Search for the cell housing the specified text and yield its (X, Y) center coordinate. 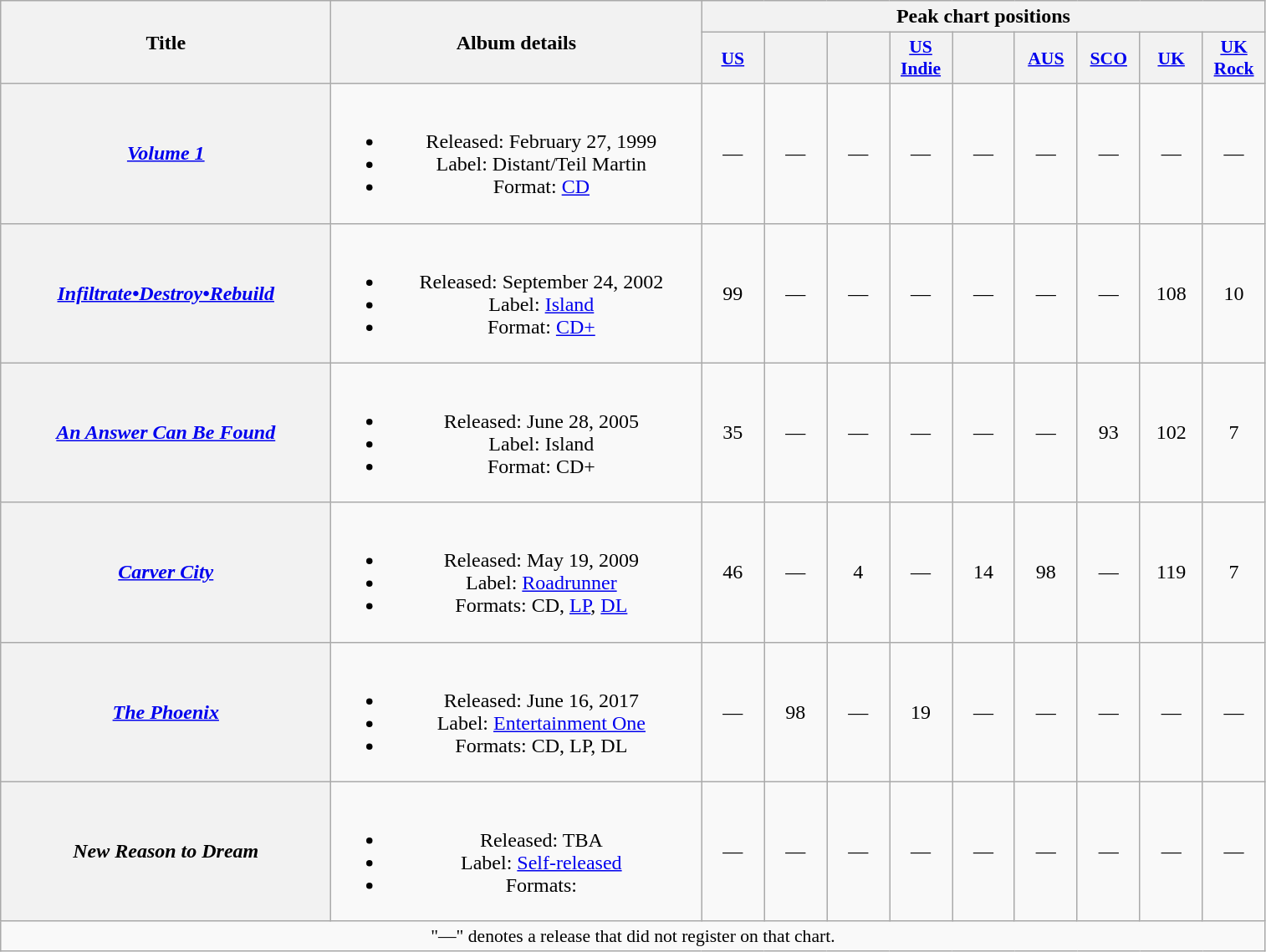
93 (1109, 433)
"—" denotes a release that did not register on that chart. (633, 936)
Released: February 27, 1999Label: Distant/Teil MartinFormat: CD (517, 154)
35 (733, 433)
Album details (517, 42)
Carver City (166, 572)
46 (733, 572)
19 (921, 712)
Released: May 19, 2009Label: RoadrunnerFormats: CD, LP, DL (517, 572)
UKRock (1234, 59)
10 (1234, 293)
119 (1171, 572)
Released: September 24, 2002Label: IslandFormat: CD+ (517, 293)
102 (1171, 433)
108 (1171, 293)
Released: June 16, 2017Label: Entertainment OneFormats: CD, LP, DL (517, 712)
Title (166, 42)
UK (1171, 59)
Infiltrate•Destroy•Rebuild (166, 293)
An Answer Can Be Found (166, 433)
Released: June 28, 2005Label: IslandFormat: CD+ (517, 433)
99 (733, 293)
US (733, 59)
The Phoenix (166, 712)
Peak chart positions (983, 17)
SCO (1109, 59)
Released: TBALabel: Self-releasedFormats: (517, 851)
Volume 1 (166, 154)
USIndie (921, 59)
New Reason to Dream (166, 851)
14 (983, 572)
AUS (1045, 59)
4 (858, 572)
